Find where the given text appears and provide that cell's center as [x, y] coordinate. 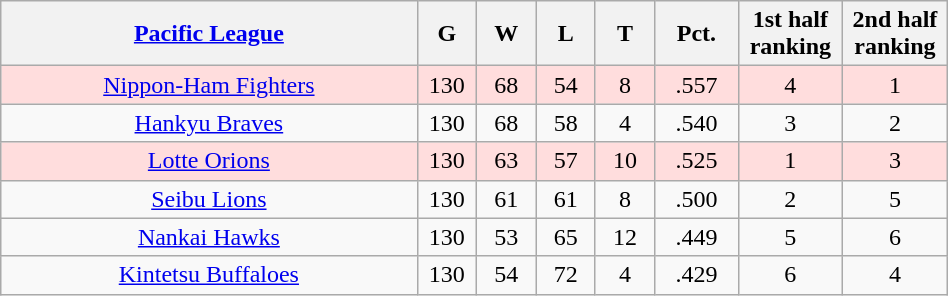
63 [506, 161]
Hankyu Braves [209, 123]
Lotte Orions [209, 161]
1st half ranking [790, 34]
L [566, 34]
2nd half ranking [896, 34]
65 [566, 237]
W [506, 34]
Nankai Hawks [209, 237]
.525 [696, 161]
12 [624, 237]
72 [566, 275]
Kintetsu Buffaloes [209, 275]
G [446, 34]
58 [566, 123]
Seibu Lions [209, 199]
57 [566, 161]
.540 [696, 123]
T [624, 34]
.449 [696, 237]
53 [506, 237]
.500 [696, 199]
10 [624, 161]
.557 [696, 85]
Pacific League [209, 34]
Pct. [696, 34]
Nippon-Ham Fighters [209, 85]
.429 [696, 275]
